Provide the [X, Y] coordinate of the cell's center where the given text is located.  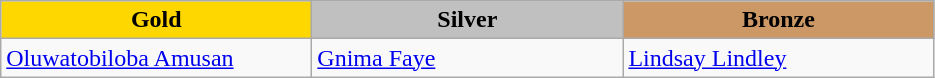
Oluwatobiloba Amusan [156, 58]
Gnima Faye [468, 58]
Lindsay Lindley [778, 58]
Silver [468, 20]
Bronze [778, 20]
Gold [156, 20]
